Output the (x, y) coordinate of the center of the cell containing the given text.  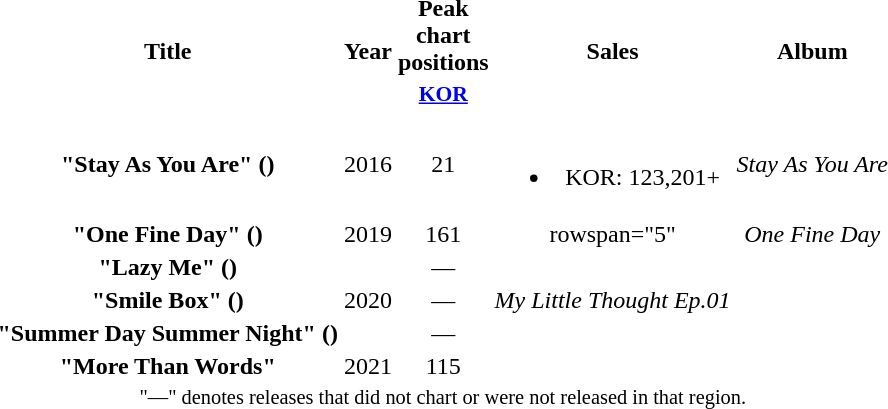
21 (443, 164)
2019 (368, 235)
2020 (368, 300)
115 (443, 367)
KOR (443, 94)
rowspan="5" (612, 235)
161 (443, 235)
2016 (368, 164)
My Little Thought Ep.01 (612, 300)
KOR: 123,201+ (612, 164)
2021 (368, 367)
